Output the (X, Y) coordinate of the center of the cell containing the given text.  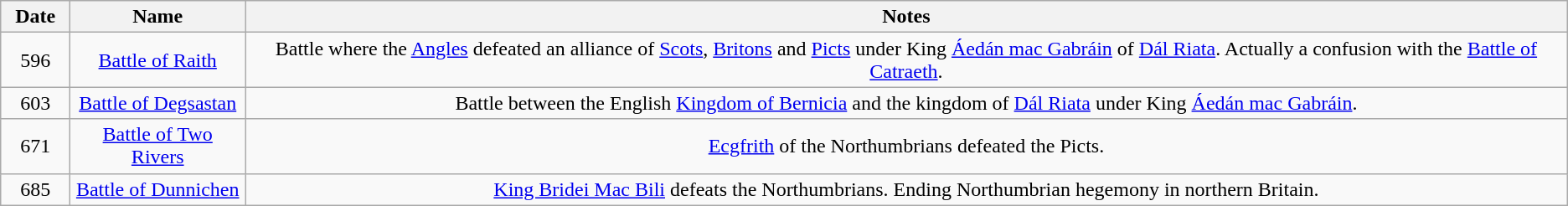
671 (35, 146)
Battle of Degsastan (157, 103)
685 (35, 189)
Notes (906, 17)
Battle of Two Rivers (157, 146)
King Bridei Mac Bili defeats the Northumbrians. Ending Northumbrian hegemony in northern Britain. (906, 189)
Date (35, 17)
Ecgfrith of the Northumbrians defeated the Picts. (906, 146)
Battle of Raith (157, 60)
596 (35, 60)
Name (157, 17)
Battle between the English Kingdom of Bernicia and the kingdom of Dál Riata under King Áedán mac Gabráin. (906, 103)
603 (35, 103)
Battle of Dunnichen (157, 189)
